Detect which cell encompasses the target text, then output its (x, y) center coordinate. 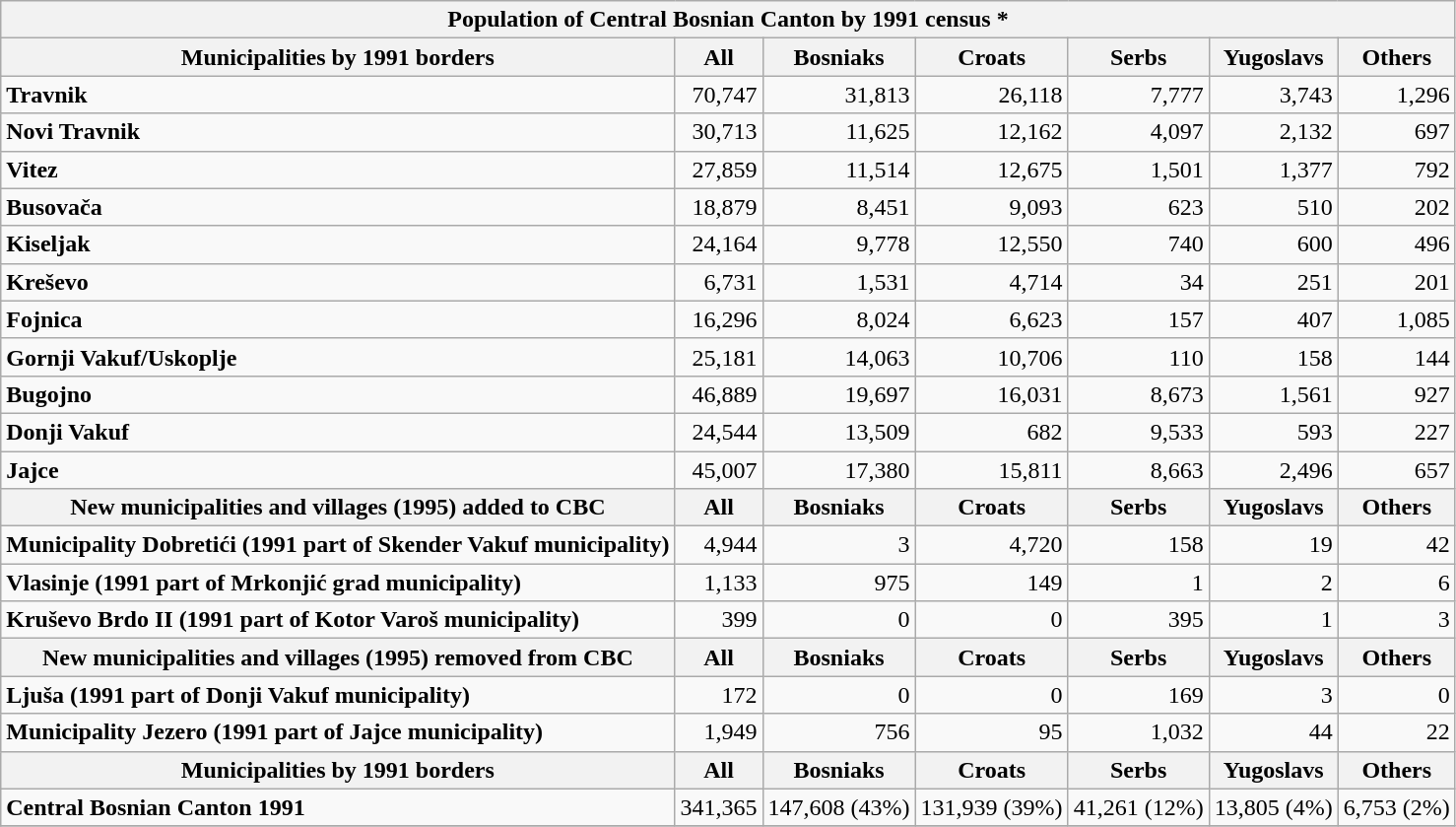
496 (1397, 244)
Ljuša (1991 part of Donji Vakuf municipality) (338, 695)
Vitez (338, 170)
8,024 (839, 319)
131,939 (39%) (991, 807)
Novi Travnik (338, 132)
792 (1397, 170)
19,697 (839, 394)
18,879 (719, 207)
682 (991, 432)
12,675 (991, 170)
Bugojno (338, 394)
6 (1397, 583)
34 (1139, 282)
341,365 (719, 807)
Kiseljak (338, 244)
Kruševo Brdo II (1991 part of Kotor Varoš municipality) (338, 620)
251 (1273, 282)
Travnik (338, 95)
Jajce (338, 470)
Vlasinje (1991 part of Mrkonjić grad municipality) (338, 583)
46,889 (719, 394)
697 (1397, 132)
1,531 (839, 282)
24,544 (719, 432)
1,133 (719, 583)
2 (1273, 583)
1,501 (1139, 170)
169 (1139, 695)
510 (1273, 207)
8,673 (1139, 394)
13,509 (839, 432)
227 (1397, 432)
Kreševo (338, 282)
172 (719, 695)
2,132 (1273, 132)
201 (1397, 282)
8,451 (839, 207)
4,944 (719, 545)
Gornji Vakuf/Uskoplje (338, 357)
395 (1139, 620)
Central Bosnian Canton 1991 (338, 807)
3,743 (1273, 95)
1,561 (1273, 394)
12,550 (991, 244)
756 (839, 732)
95 (991, 732)
Population of Central Bosnian Canton by 1991 census * (728, 20)
16,296 (719, 319)
623 (1139, 207)
12,162 (991, 132)
593 (1273, 432)
22 (1397, 732)
15,811 (991, 470)
Fojnica (338, 319)
657 (1397, 470)
10,706 (991, 357)
11,625 (839, 132)
8,663 (1139, 470)
45,007 (719, 470)
17,380 (839, 470)
9,093 (991, 207)
149 (991, 583)
41,261 (12%) (1139, 807)
4,097 (1139, 132)
157 (1139, 319)
70,747 (719, 95)
1,085 (1397, 319)
1,032 (1139, 732)
927 (1397, 394)
Donji Vakuf (338, 432)
11,514 (839, 170)
42 (1397, 545)
6,731 (719, 282)
600 (1273, 244)
1,377 (1273, 170)
399 (719, 620)
740 (1139, 244)
6,623 (991, 319)
13,805 (4%) (1273, 807)
31,813 (839, 95)
9,778 (839, 244)
1,296 (1397, 95)
Municipality Dobretići (1991 part of Skender Vakuf municipality) (338, 545)
202 (1397, 207)
25,181 (719, 357)
144 (1397, 357)
4,714 (991, 282)
975 (839, 583)
New municipalities and villages (1995) added to CBC (338, 508)
1,949 (719, 732)
7,777 (1139, 95)
4,720 (991, 545)
44 (1273, 732)
2,496 (1273, 470)
Municipality Jezero (1991 part of Jajce municipality) (338, 732)
16,031 (991, 394)
407 (1273, 319)
147,608 (43%) (839, 807)
19 (1273, 545)
26,118 (991, 95)
30,713 (719, 132)
9,533 (1139, 432)
27,859 (719, 170)
New municipalities and villages (1995) removed from CBC (338, 657)
6,753 (2%) (1397, 807)
24,164 (719, 244)
14,063 (839, 357)
110 (1139, 357)
Busovača (338, 207)
